From the cell containing the given text, extract its center point as (x, y) coordinate. 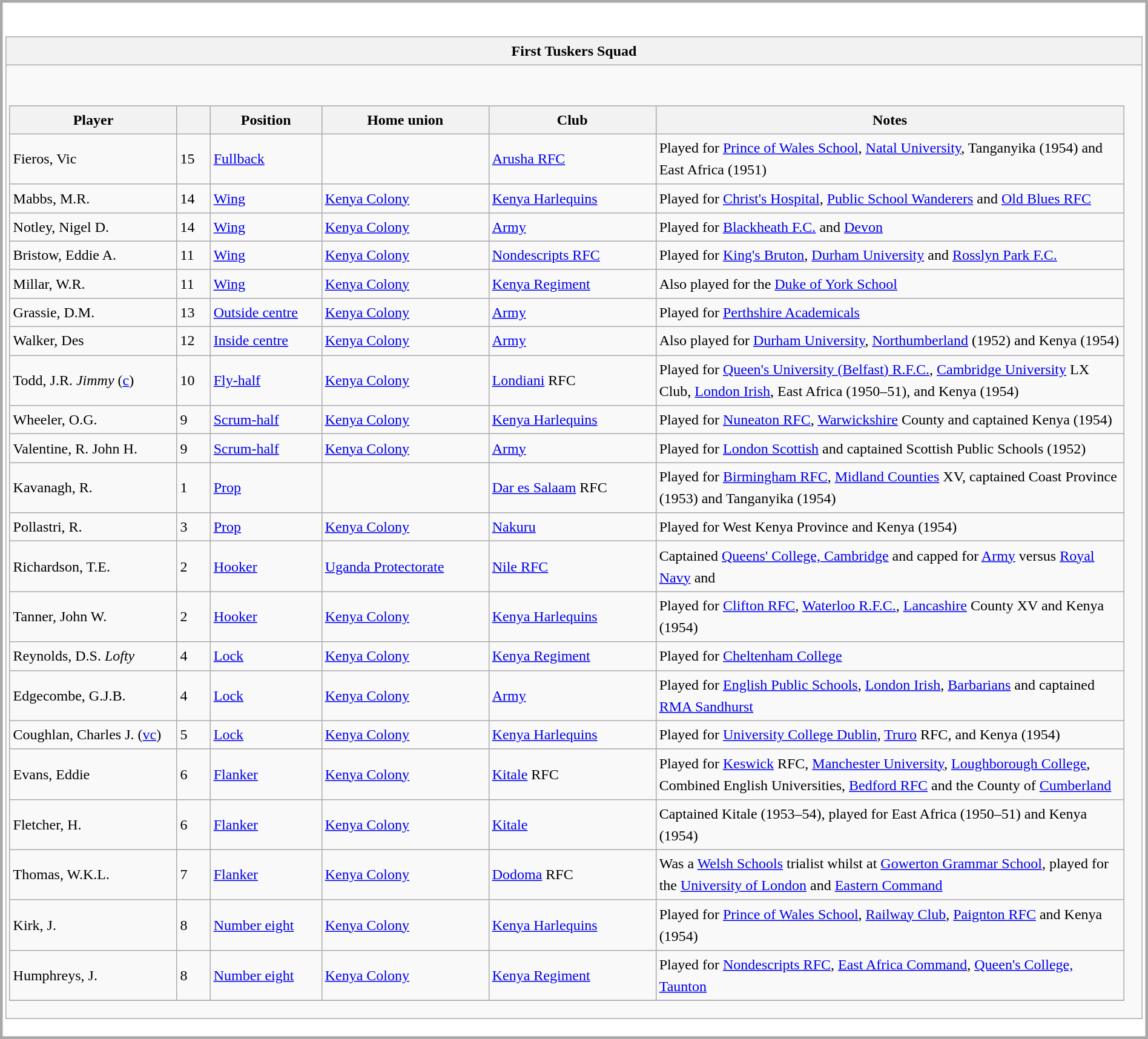
Millar, W.R. (93, 283)
Played for University College Dublin, Truro RFC, and Kenya (1954) (890, 735)
Dar es Salaam RFC (572, 488)
1 (194, 488)
First Tuskers Squad (574, 51)
13 (194, 312)
Played for London Scottish and captained Scottish Public Schools (1952) (890, 448)
Edgecombe, G.J.B. (93, 695)
Played for Christ's Hospital, Public School Wanderers and Old Blues RFC (890, 199)
Todd, J.R. Jimmy (c) (93, 380)
Played for Clifton RFC, Waterloo R.F.C., Lancashire County XV and Kenya (1954) (890, 616)
Notes (890, 120)
Inside centre (266, 341)
3 (194, 527)
Nakuru (572, 527)
Home union (405, 120)
Mabbs, M.R. (93, 199)
Walker, Des (93, 341)
Uganda Protectorate (405, 567)
Humphreys, J. (93, 975)
Fletcher, H. (93, 825)
Kirk, J. (93, 925)
Played for Birmingham RFC, Midland Counties XV, captained Coast Province (1953) and Tanganyika (1954) (890, 488)
Played for English Public Schools, London Irish, Barbarians and captained RMA Sandhurst (890, 695)
Played for Queen's University (Belfast) R.F.C., Cambridge University LX Club, London Irish, East Africa (1950–51), and Kenya (1954) (890, 380)
Kavanagh, R. (93, 488)
Nile RFC (572, 567)
Player (93, 120)
Played for Prince of Wales School, Natal University, Tanganyika (1954) and East Africa (1951) (890, 159)
Fly-half (266, 380)
Also played for Durham University, Northumberland (1952) and Kenya (1954) (890, 341)
Played for Perthshire Academicals (890, 312)
Thomas, W.K.L. (93, 874)
Kitale RFC (572, 774)
Dodoma RFC (572, 874)
Was a Welsh Schools trialist whilst at Gowerton Grammar School, played for the University of London and Eastern Command (890, 874)
Captained Kitale (1953–54), played for East Africa (1950–51) and Kenya (1954) (890, 825)
Pollastri, R. (93, 527)
Played for King's Bruton, Durham University and Rosslyn Park F.C. (890, 256)
Played for Nuneaton RFC, Warwickshire County and captained Kenya (1954) (890, 420)
Tanner, John W. (93, 616)
10 (194, 380)
Played for Cheltenham College (890, 656)
Played for Keswick RFC, Manchester University, Loughborough College, Combined English Universities, Bedford RFC and the County of Cumberland (890, 774)
Wheeler, O.G. (93, 420)
Captained Queens' College, Cambridge and capped for Army versus Royal Navy and (890, 567)
Bristow, Eddie A. (93, 256)
7 (194, 874)
Position (266, 120)
12 (194, 341)
Richardson, T.E. (93, 567)
Also played for the Duke of York School (890, 283)
Notley, Nigel D. (93, 226)
Reynolds, D.S. Lofty (93, 656)
5 (194, 735)
15 (194, 159)
Londiani RFC (572, 380)
Outside centre (266, 312)
Club (572, 120)
Kitale (572, 825)
Played for Prince of Wales School, Railway Club, Paignton RFC and Kenya (1954) (890, 925)
Nondescripts RFC (572, 256)
Arusha RFC (572, 159)
Coughlan, Charles J. (vc) (93, 735)
Grassie, D.M. (93, 312)
Played for Nondescripts RFC, East Africa Command, Queen's College, Taunton (890, 975)
Played for West Kenya Province and Kenya (1954) (890, 527)
Evans, Eddie (93, 774)
Fieros, Vic (93, 159)
Fullback (266, 159)
Played for Blackheath F.C. and Devon (890, 226)
Valentine, R. John H. (93, 448)
